From the cell containing the given text, extract its center point as [x, y] coordinate. 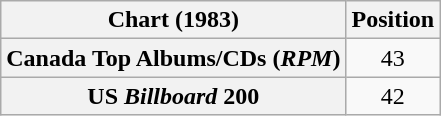
Position [393, 20]
Canada Top Albums/CDs (RPM) [174, 58]
Chart (1983) [174, 20]
US Billboard 200 [174, 96]
42 [393, 96]
43 [393, 58]
